Return (x, y) of the center of cell containing provided text 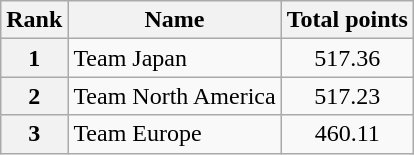
Team Japan (174, 58)
460.11 (347, 134)
517.23 (347, 96)
Rank (34, 20)
Team North America (174, 96)
Team Europe (174, 134)
Name (174, 20)
Total points (347, 20)
2 (34, 96)
1 (34, 58)
517.36 (347, 58)
3 (34, 134)
